Pinpoint the cell where the given text exists, returning its [x, y] midpoint coordinate. 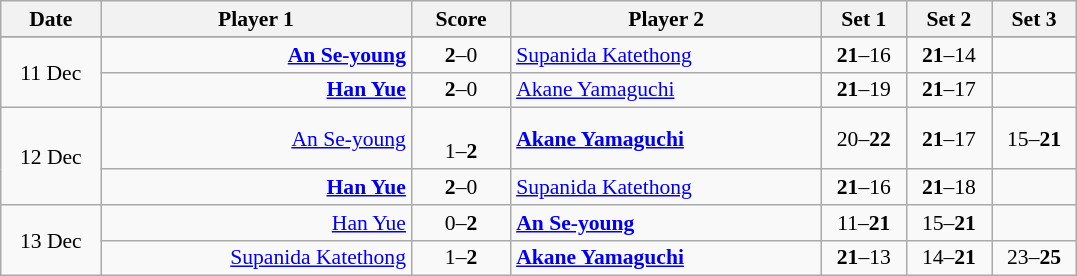
Set 2 [948, 19]
21–19 [864, 90]
23–25 [1034, 258]
13 Dec [51, 240]
Set 1 [864, 19]
14–21 [948, 258]
Score [461, 19]
20–22 [864, 138]
21–18 [948, 187]
21–13 [864, 258]
11–21 [864, 223]
11 Dec [51, 72]
Player 1 [256, 19]
Date [51, 19]
21–14 [948, 55]
Set 3 [1034, 19]
0–2 [461, 223]
12 Dec [51, 156]
Player 2 [666, 19]
